Determine the [x, y] coordinate at the center of the cell enclosing the given text.  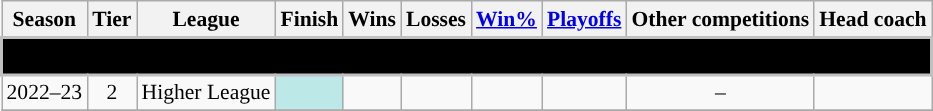
2022–23 [45, 93]
Finish [309, 19]
Tier [112, 19]
– [720, 93]
Wins [372, 19]
League [206, 19]
Higher League [206, 93]
Other competitions [720, 19]
Playoffs [584, 19]
BC Chernihiv [467, 56]
Head coach [872, 19]
Season [45, 19]
2 [112, 93]
Losses [436, 19]
Win% [506, 19]
